Pinpoint the cell where the given text exists, returning its (X, Y) midpoint coordinate. 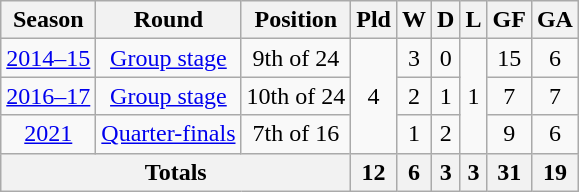
15 (509, 58)
12 (374, 172)
2021 (48, 134)
GA (554, 20)
Position (296, 20)
L (474, 20)
GF (509, 20)
10th of 24 (296, 96)
Quarter-finals (168, 134)
9th of 24 (296, 58)
9 (509, 134)
0 (446, 58)
4 (374, 96)
7th of 16 (296, 134)
31 (509, 172)
D (446, 20)
19 (554, 172)
Totals (176, 172)
W (414, 20)
2014–15 (48, 58)
Season (48, 20)
2016–17 (48, 96)
Pld (374, 20)
Round (168, 20)
